Identify which cell holds the provided text, then report its [X, Y] central coordinate. 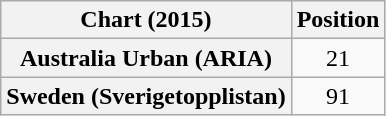
Sweden (Sverigetopplistan) [146, 96]
Position [338, 20]
Australia Urban (ARIA) [146, 58]
91 [338, 96]
21 [338, 58]
Chart (2015) [146, 20]
